From the cell containing the given text, extract its center point as [X, Y] coordinate. 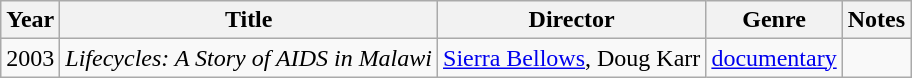
Notes [876, 20]
Year [30, 20]
Sierra Bellows, Doug Karr [572, 58]
documentary [774, 58]
Title [249, 20]
2003 [30, 58]
Lifecycles: A Story of AIDS in Malawi [249, 58]
Genre [774, 20]
Director [572, 20]
